Return the [x, y] coordinate for the center point of the cell that contains the specified text.  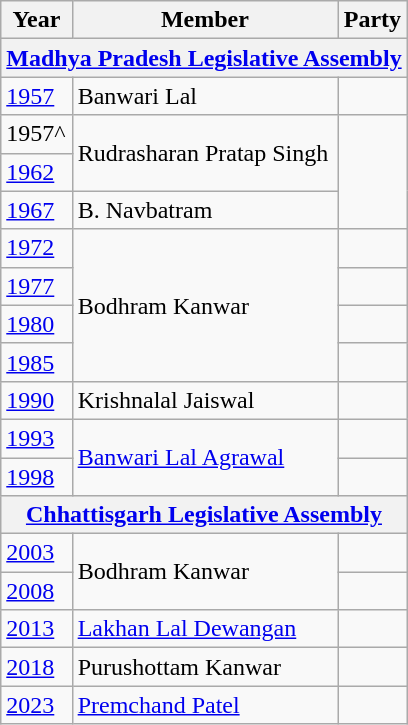
2003 [36, 553]
Rudrasharan Pratap Singh [205, 153]
Member [205, 20]
2008 [36, 591]
2023 [36, 705]
Banwari Lal [205, 96]
2018 [36, 667]
1990 [36, 400]
B. Navbatram [205, 210]
Premchand Patel [205, 705]
1962 [36, 172]
1957 [36, 96]
2013 [36, 629]
1957^ [36, 134]
Purushottam Kanwar [205, 667]
1977 [36, 286]
1998 [36, 477]
1972 [36, 248]
Madhya Pradesh Legislative Assembly [204, 58]
1985 [36, 362]
Banwari Lal Agrawal [205, 457]
1967 [36, 210]
1980 [36, 324]
Krishnalal Jaiswal [205, 400]
Year [36, 20]
Chhattisgarh Legislative Assembly [204, 515]
Party [372, 20]
Lakhan Lal Dewangan [205, 629]
1993 [36, 438]
